Identify which cell holds the provided text, then report its (x, y) central coordinate. 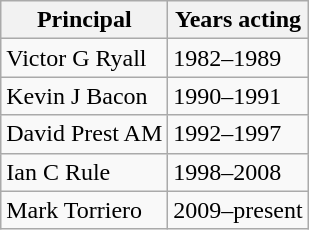
1992–1997 (238, 134)
1990–1991 (238, 96)
Mark Torriero (84, 210)
1982–1989 (238, 58)
Years acting (238, 20)
Principal (84, 20)
1998–2008 (238, 172)
2009–present (238, 210)
Ian C Rule (84, 172)
Kevin J Bacon (84, 96)
David Prest AM (84, 134)
Victor G Ryall (84, 58)
